Pinpoint the cell where the given text exists, returning its [x, y] midpoint coordinate. 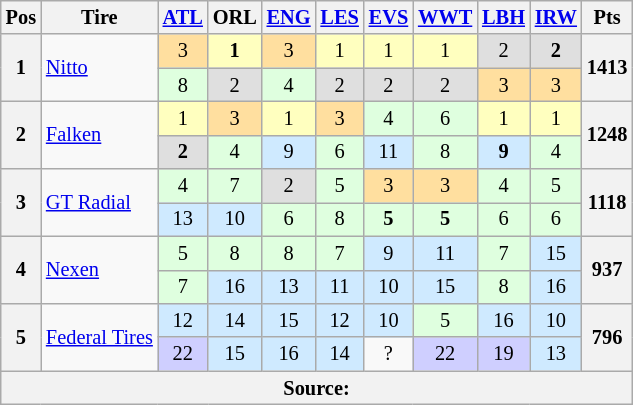
1413 [607, 68]
? [388, 354]
19 [504, 354]
ORL [235, 17]
IRW [556, 17]
ENG [289, 17]
LES [340, 17]
Nexen [100, 270]
796 [607, 336]
Pts [607, 17]
937 [607, 270]
EVS [388, 17]
Falken [100, 134]
Pos [21, 17]
Nitto [100, 68]
ATL [183, 17]
Federal Tires [100, 336]
WWT [445, 17]
Tire [100, 17]
LBH [504, 17]
1248 [607, 134]
GT Radial [100, 202]
Source: [317, 388]
1118 [607, 202]
